For the text-containing cell, return its midpoint in [x, y] coordinate format. 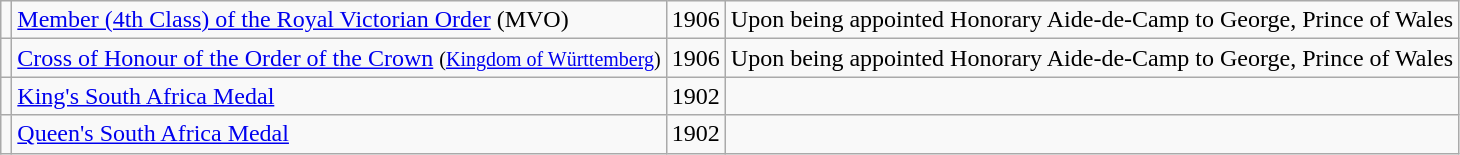
Queen's South Africa Medal [339, 134]
Cross of Honour of the Order of the Crown (Kingdom of Württemberg) [339, 58]
King's South Africa Medal [339, 96]
Member (4th Class) of the Royal Victorian Order (MVO) [339, 20]
